Output the [x, y] coordinate of the center of the cell containing the given text.  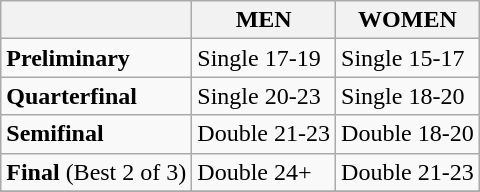
Final (Best 2 of 3) [96, 172]
Single 15-17 [408, 58]
Preliminary [96, 58]
Double 24+ [264, 172]
Quarterfinal [96, 96]
WOMEN [408, 20]
Single 20-23 [264, 96]
Double 18-20 [408, 134]
Single 17-19 [264, 58]
Single 18-20 [408, 96]
Semifinal [96, 134]
MEN [264, 20]
